Pinpoint the cell where the given text exists, returning its (x, y) midpoint coordinate. 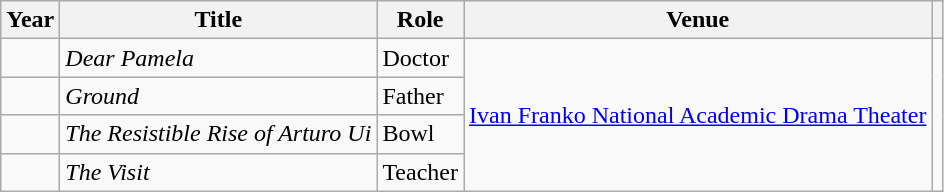
Year (30, 20)
Dear Pamela (218, 58)
Ground (218, 96)
The Visit (218, 172)
Teacher (420, 172)
The Resistible Rise of Arturo Ui (218, 134)
Venue (698, 20)
Bowl (420, 134)
Doctor (420, 58)
Role (420, 20)
Title (218, 20)
Ivan Franko National Academic Drama Theater (698, 115)
Father (420, 96)
